Search for the cell housing the specified text and yield its [X, Y] center coordinate. 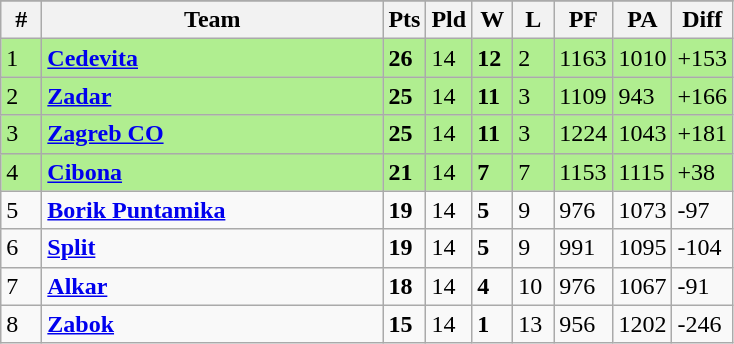
8 [22, 324]
Split [212, 248]
15 [404, 324]
-104 [702, 248]
+181 [702, 134]
1095 [642, 248]
Cedevita [212, 58]
21 [404, 172]
# [22, 20]
Cibona [212, 172]
Borik Puntamika [212, 210]
+153 [702, 58]
W [492, 20]
26 [404, 58]
943 [642, 96]
-91 [702, 286]
12 [492, 58]
Zagreb CO [212, 134]
13 [534, 324]
1067 [642, 286]
Zabok [212, 324]
18 [404, 286]
+38 [702, 172]
Pld [449, 20]
956 [584, 324]
Zadar [212, 96]
991 [584, 248]
1202 [642, 324]
Team [212, 20]
1224 [584, 134]
1115 [642, 172]
PF [584, 20]
-246 [702, 324]
Pts [404, 20]
1109 [584, 96]
+166 [702, 96]
Diff [702, 20]
L [534, 20]
Alkar [212, 286]
1073 [642, 210]
1153 [584, 172]
10 [534, 286]
1043 [642, 134]
-97 [702, 210]
1163 [584, 58]
6 [22, 248]
1010 [642, 58]
PA [642, 20]
